Provide the [x, y] coordinate of the cell's center where the given text is located.  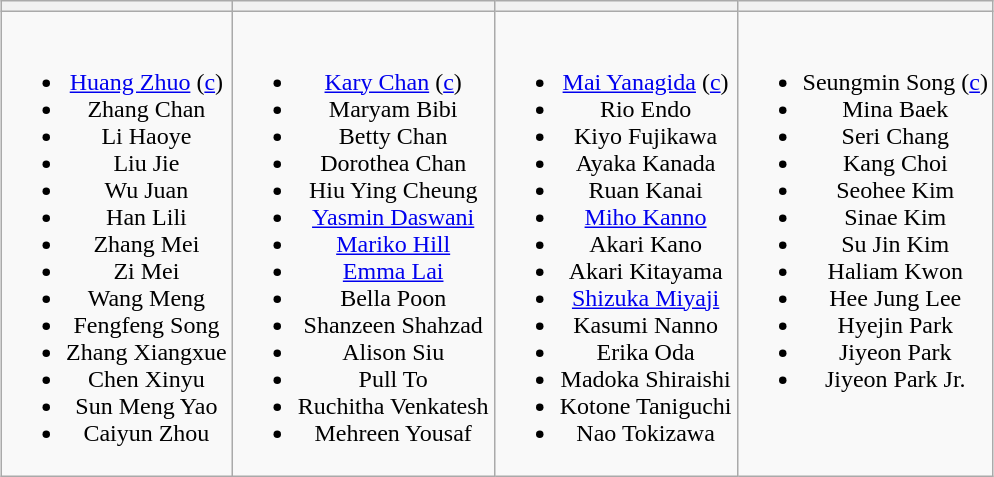
Huang Zhuo (c)Zhang ChanLi HaoyeLiu JieWu JuanHan LiliZhang MeiZi MeiWang MengFengfeng SongZhang XiangxueChen XinyuSun Meng YaoCaiyun Zhou [117, 244]
Seungmin Song (c)Mina BaekSeri ChangKang ChoiSeohee KimSinae KimSu Jin KimHaliam KwonHee Jung LeeHyejin ParkJiyeon ParkJiyeon Park Jr. [865, 244]
